Detect which cell encompasses the target text, then output its (X, Y) center coordinate. 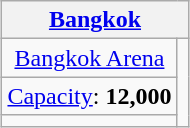
Bangkok (95, 20)
Bangkok Arena (90, 58)
Capacity: 12,000 (90, 96)
